Pinpoint the cell where the given text exists, returning its [x, y] midpoint coordinate. 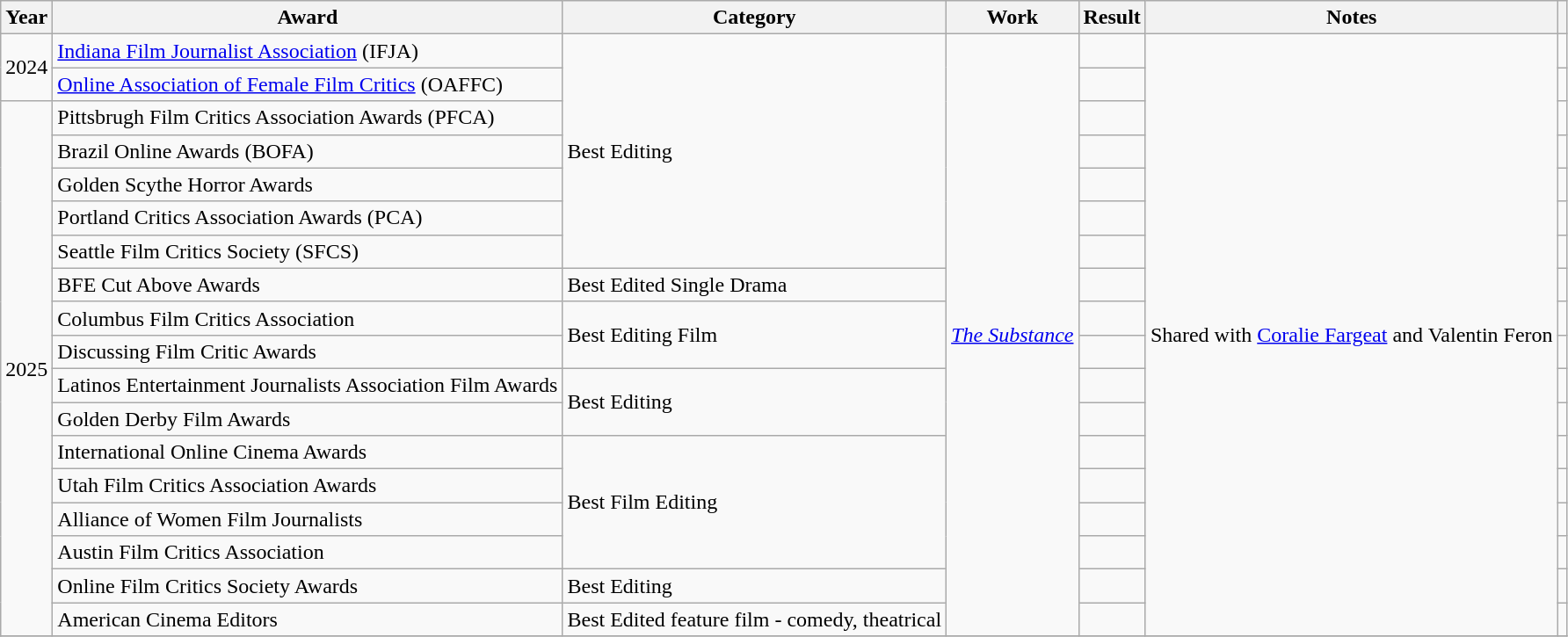
Year [26, 18]
Best Editing Film [754, 335]
Online Film Critics Society Awards [308, 586]
Seattle Film Critics Society (SFCS) [308, 251]
Pittsbrugh Film Critics Association Awards (PFCA) [308, 118]
Latinos Entertainment Journalists Association Film Awards [308, 385]
Alliance of Women Film Journalists [308, 519]
International Online Cinema Awards [308, 452]
Golden Scythe Horror Awards [308, 185]
BFE Cut Above Awards [308, 285]
Shared with Coralie Fargeat and Valentin Feron [1352, 336]
Online Association of Female Film Critics (OAFFC) [308, 84]
Utah Film Critics Association Awards [308, 486]
The Substance [1013, 336]
2024 [26, 68]
Best Edited Single Drama [754, 285]
Best Edited feature film - comedy, theatrical [754, 619]
Result [1112, 18]
Category [754, 18]
Columbus Film Critics Association [308, 318]
Indiana Film Journalist Association (IFJA) [308, 51]
Award [308, 18]
Work [1013, 18]
Notes [1352, 18]
Best Film Editing [754, 503]
Portland Critics Association Awards (PCA) [308, 218]
Austin Film Critics Association [308, 553]
Golden Derby Film Awards [308, 419]
American Cinema Editors [308, 619]
Discussing Film Critic Awards [308, 351]
Brazil Online Awards (BOFA) [308, 151]
2025 [26, 369]
